Locate the cell with the specified text and output its [X, Y] center coordinate. 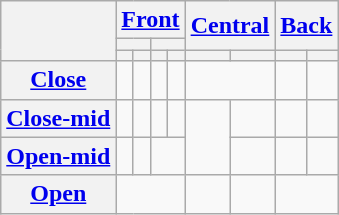
Central [230, 26]
Front [150, 20]
Close-mid [58, 118]
Close [58, 80]
Open [58, 194]
Back [306, 26]
Open-mid [58, 156]
